Determine the (X, Y) coordinate at the center of the cell enclosing the given text.  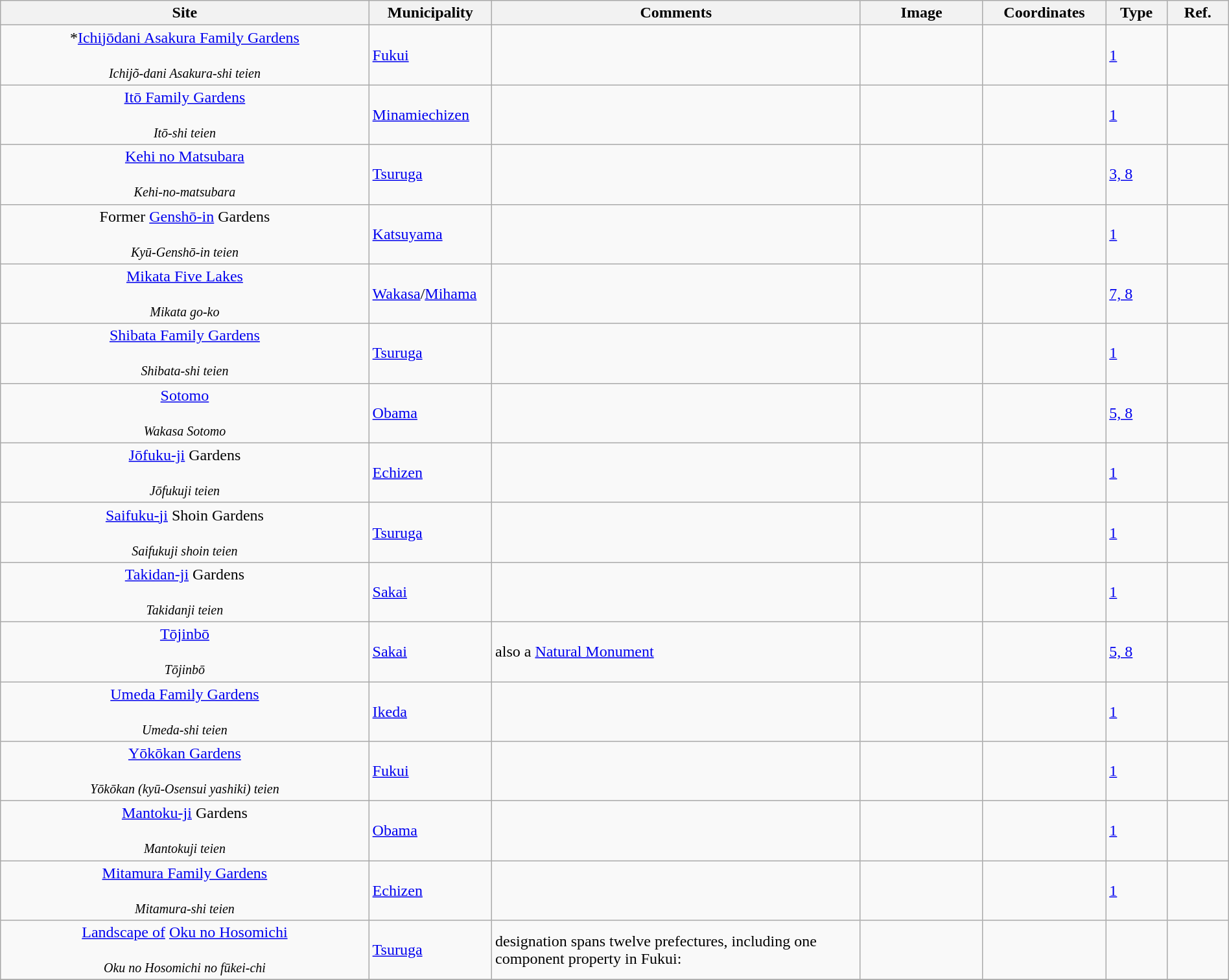
Municipality (430, 13)
Umeda Family GardensUmeda-shi teien (185, 712)
TōjinbōTōjinbō (185, 651)
Itō Family GardensItō-shi teien (185, 115)
Katsuyama (430, 234)
Jōfuku-ji GardensJōfukuji teien (185, 472)
Kehi no MatsubaraKehi-no-matsubara (185, 174)
Type (1137, 13)
Landscape of Oku no HosomichiOku no Hosomichi no fūkei-chi (185, 950)
Mitamura Family GardensMitamura-shi teien (185, 891)
Former Genshō-in GardensKyū-Genshō-in teien (185, 234)
Wakasa/Mihama (430, 294)
7, 8 (1137, 294)
Image (922, 13)
Minamiechizen (430, 115)
Site (185, 13)
designation spans twelve prefectures, including one component property in Fukui: (676, 950)
Takidan-ji GardensTakidanji teien (185, 592)
SotomoWakasa Sotomo (185, 413)
Yōkōkan GardensYōkōkan (kyū-Osensui yashiki) teien (185, 771)
Saifuku-ji Shoin GardensSaifukuji shoin teien (185, 532)
Mikata Five LakesMikata go-ko (185, 294)
3, 8 (1137, 174)
*Ichijōdani Asakura Family GardensIchijõ-dani Asakura-shi teien (185, 55)
Mantoku-ji GardensMantokuji teien (185, 831)
also a Natural Monument (676, 651)
Comments (676, 13)
Ikeda (430, 712)
Ref. (1198, 13)
Coordinates (1044, 13)
Shibata Family GardensShibata-shi teien (185, 353)
